Detect which cell encompasses the target text, then output its [X, Y] center coordinate. 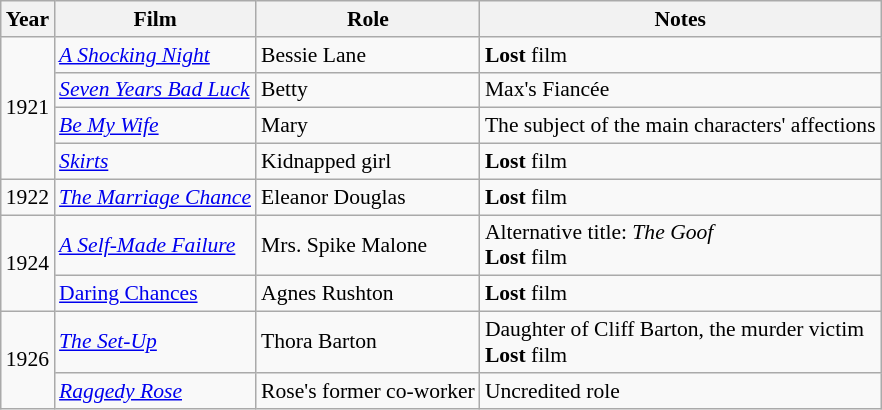
Mrs. Spike Malone [368, 246]
Uncredited role [680, 391]
Kidnapped girl [368, 162]
Daughter of Cliff Barton, the murder victim Lost film [680, 342]
Notes [680, 19]
A Self-Made Failure [155, 246]
A Shocking Night [155, 55]
Thora Barton [368, 342]
Film [155, 19]
Bessie Lane [368, 55]
Agnes Rushton [368, 294]
Mary [368, 126]
1921 [28, 108]
Max's Fiancée [680, 90]
Daring Chances [155, 294]
1924 [28, 264]
The Marriage Chance [155, 197]
1926 [28, 360]
Year [28, 19]
The subject of the main characters' affections [680, 126]
1922 [28, 197]
Seven Years Bad Luck [155, 90]
Betty [368, 90]
Be My Wife [155, 126]
The Set-Up [155, 342]
Eleanor Douglas [368, 197]
Alternative title: The Goof Lost film [680, 246]
Rose's former co-worker [368, 391]
Raggedy Rose [155, 391]
Skirts [155, 162]
Role [368, 19]
